Identify which cell holds the provided text, then report its (X, Y) central coordinate. 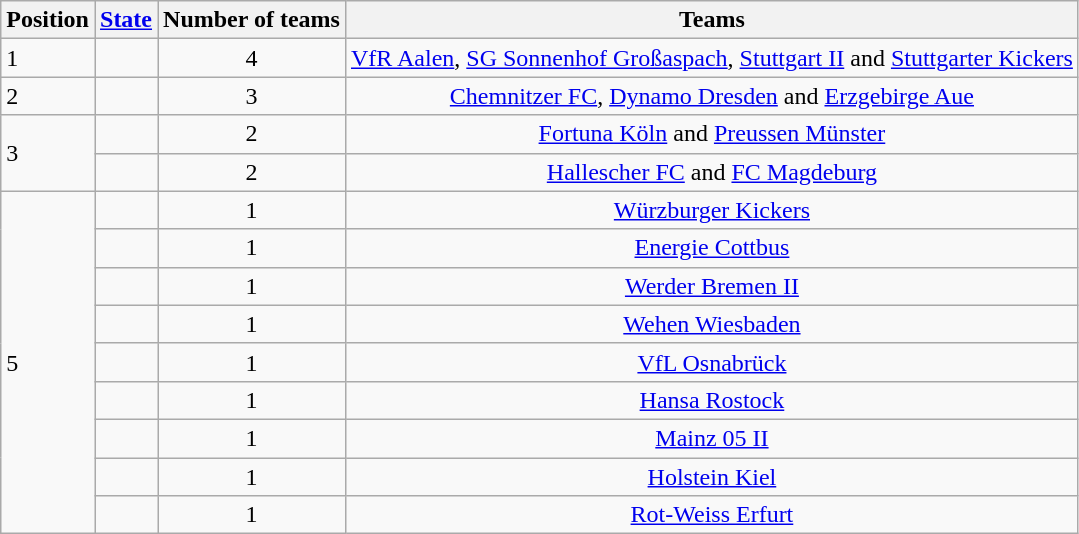
VfL Osnabrück (712, 362)
VfR Aalen, SG Sonnenhof Großaspach, Stuttgart II and Stuttgarter Kickers (712, 58)
Mainz 05 II (712, 438)
4 (252, 58)
Werder Bremen II (712, 286)
Rot-Weiss Erfurt (712, 515)
5 (48, 362)
Wehen Wiesbaden (712, 324)
Number of teams (252, 20)
State (126, 20)
Hallescher FC and FC Magdeburg (712, 172)
Holstein Kiel (712, 477)
Chemnitzer FC, Dynamo Dresden and Erzgebirge Aue (712, 96)
Fortuna Köln and Preussen Münster (712, 134)
Hansa Rostock (712, 400)
Würzburger Kickers (712, 210)
Energie Cottbus (712, 248)
Position (48, 20)
Teams (712, 20)
